Identify which cell holds the provided text, then report its [x, y] central coordinate. 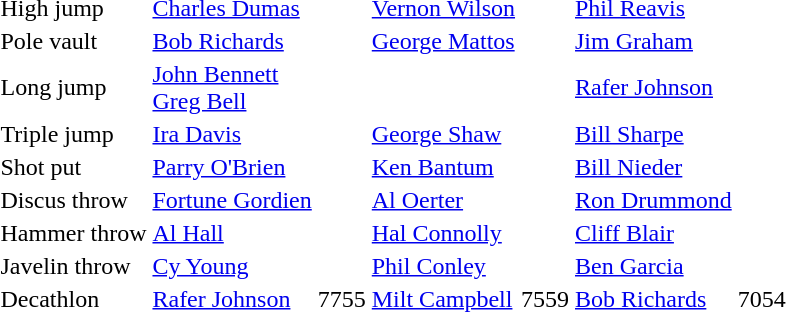
Parry O'Brien [232, 167]
Bob Richards [232, 41]
Phil Conley [443, 266]
Ken Bantum [443, 167]
Ron Drummond [654, 200]
Ben Garcia [654, 266]
Al Oerter [443, 200]
Ira Davis [232, 134]
Jim Graham [654, 41]
Fortune Gordien [232, 200]
Cliff Blair [654, 233]
Rafer Johnson [654, 88]
George Shaw [443, 134]
Cy Young [232, 266]
John Bennett Greg Bell [232, 88]
Bill Sharpe [654, 134]
George Mattos [443, 41]
Hal Connolly [443, 233]
Al Hall [232, 233]
Bill Nieder [654, 167]
